Capture the cell that displays the provided text and extract its [x, y] central coordinate. 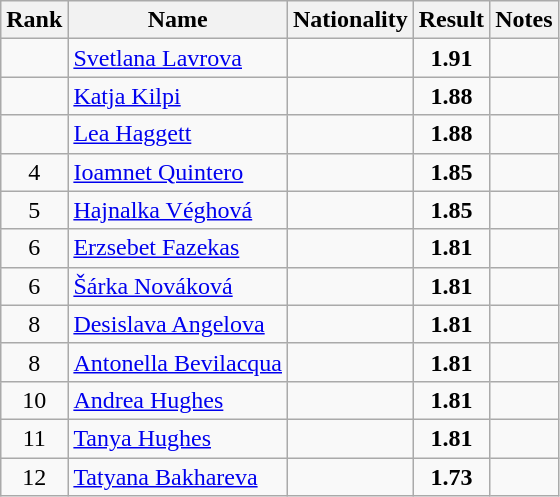
Notes [524, 20]
5 [34, 210]
12 [34, 477]
Desislava Angelova [178, 324]
Svetlana Lavrova [178, 58]
Erzsebet Fazekas [178, 248]
1.91 [451, 58]
Andrea Hughes [178, 400]
1.73 [451, 477]
Result [451, 20]
Tatyana Bakhareva [178, 477]
Rank [34, 20]
10 [34, 400]
Katja Kilpi [178, 96]
4 [34, 172]
Name [178, 20]
Hajnalka Véghová [178, 210]
Nationality [351, 20]
11 [34, 438]
Antonella Bevilacqua [178, 362]
Tanya Hughes [178, 438]
Lea Haggett [178, 134]
Šárka Nováková [178, 286]
Ioamnet Quintero [178, 172]
